Locate the cell with the specified text and output its [x, y] center coordinate. 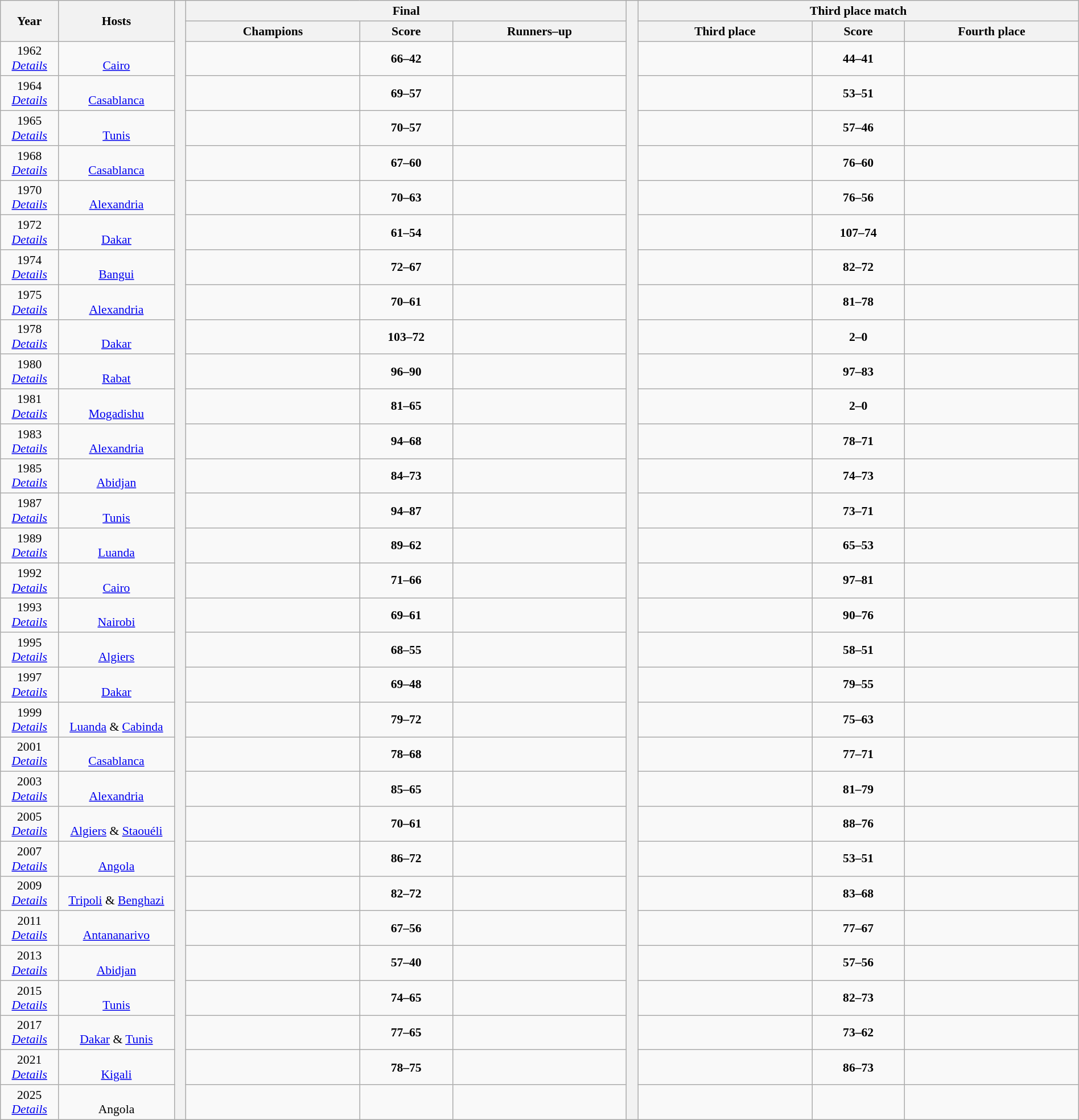
57–56 [858, 963]
90–76 [858, 615]
Rabat [117, 372]
2013 Details [30, 963]
Runners–up [539, 31]
1972 Details [30, 232]
2005 Details [30, 824]
2007 Details [30, 858]
2025 Details [30, 1102]
77–71 [858, 755]
Dakar & Tunis [117, 1032]
81–78 [858, 302]
69–48 [406, 685]
82–73 [858, 998]
68–55 [406, 650]
97–81 [858, 580]
Hosts [117, 20]
61–54 [406, 232]
74–73 [858, 476]
76–60 [858, 163]
84–73 [406, 476]
77–65 [406, 1032]
69–57 [406, 93]
2015 Details [30, 998]
2017 Details [30, 1032]
77–67 [858, 929]
78–71 [858, 442]
86–73 [858, 1068]
96–90 [406, 372]
44–41 [858, 58]
1962 Details [30, 58]
Luanda & Cabinda [117, 719]
1985 Details [30, 476]
79–72 [406, 719]
78–68 [406, 755]
107–74 [858, 232]
103–72 [406, 337]
57–40 [406, 963]
1989 Details [30, 545]
2021 Details [30, 1068]
70–63 [406, 198]
81–65 [406, 406]
58–51 [858, 650]
70–57 [406, 129]
65–53 [858, 545]
1987 Details [30, 511]
76–56 [858, 198]
97–83 [858, 372]
Year [30, 20]
69–61 [406, 615]
Luanda [117, 545]
2011 Details [30, 929]
1997 Details [30, 685]
1981 Details [30, 406]
81–79 [858, 789]
57–46 [858, 129]
2001 Details [30, 755]
2009 Details [30, 893]
1999 Details [30, 719]
73–62 [858, 1032]
Third place match [858, 11]
2003 Details [30, 789]
86–72 [406, 858]
Algiers & Staouéli [117, 824]
88–76 [858, 824]
67–60 [406, 163]
Bangui [117, 267]
72–67 [406, 267]
Antananarivo [117, 929]
94–87 [406, 511]
78–75 [406, 1068]
66–42 [406, 58]
1978 Details [30, 337]
89–62 [406, 545]
Kigali [117, 1068]
1975 Details [30, 302]
Final [406, 11]
1980 Details [30, 372]
Algiers [117, 650]
1970 Details [30, 198]
Tripoli & Benghazi [117, 893]
85–65 [406, 789]
67–56 [406, 929]
94–68 [406, 442]
79–55 [858, 685]
1968 Details [30, 163]
71–66 [406, 580]
73–71 [858, 511]
Champions [273, 31]
1992 Details [30, 580]
Nairobi [117, 615]
1983 Details [30, 442]
83–68 [858, 893]
Fourth place [992, 31]
Mogadishu [117, 406]
1993 Details [30, 615]
Third place [725, 31]
75–63 [858, 719]
1995 Details [30, 650]
1964 Details [30, 93]
1965 Details [30, 129]
1974 Details [30, 267]
74–65 [406, 998]
